Detect which cell encompasses the target text, then output its (X, Y) center coordinate. 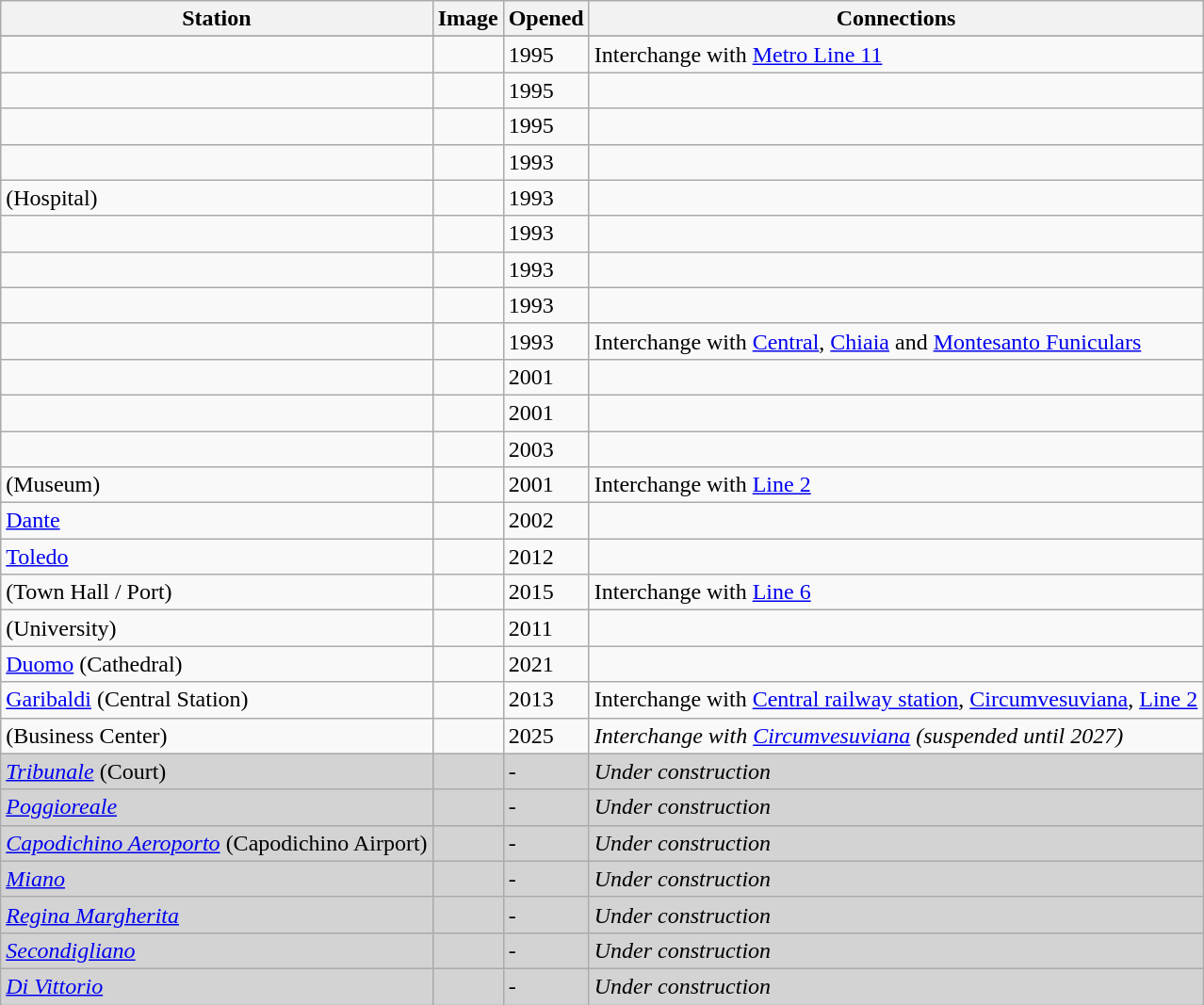
Opened (546, 19)
Connections (896, 19)
2012 (546, 557)
(Town Hall / Port) (217, 592)
Interchange with Line 6 (896, 592)
Interchange with Central, Chiaia and Montesanto Funiculars (896, 341)
2025 (546, 736)
(University) (217, 628)
Secondigliano (217, 950)
Regina Margherita (217, 915)
2013 (546, 700)
Interchange with Metro Line 11 (896, 55)
2015 (546, 592)
Capodichino Aeroporto (Capodichino Airport) (217, 843)
Image (467, 19)
2021 (546, 664)
Di Vittorio (217, 986)
2003 (546, 449)
Garibaldi (Central Station) (217, 700)
Interchange with Central railway station, Circumvesuviana, Line 2 (896, 700)
Interchange with Line 2 (896, 485)
(Business Center) (217, 736)
Poggioreale (217, 807)
2011 (546, 628)
2002 (546, 521)
Miano (217, 879)
Tribunale (Court) (217, 771)
Dante (217, 521)
(Hospital) (217, 198)
(Museum) (217, 485)
Interchange with Circumvesuviana (suspended until 2027) (896, 736)
Duomo (Cathedral) (217, 664)
Station (217, 19)
Toledo (217, 557)
